Return the (x, y) coordinate for the center point of the cell that contains the specified text.  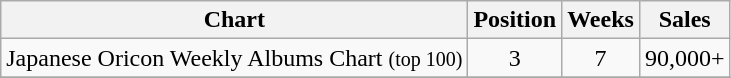
Chart (234, 20)
Sales (684, 20)
Japanese Oricon Weekly Albums Chart (top 100) (234, 58)
Weeks (601, 20)
90,000+ (684, 58)
3 (515, 58)
7 (601, 58)
Position (515, 20)
